Capture the cell that displays the provided text and extract its (x, y) central coordinate. 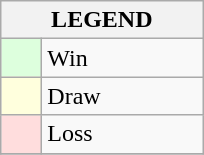
LEGEND (102, 20)
Draw (122, 96)
Win (122, 58)
Loss (122, 134)
